Return [x, y] of the center of cell containing provided text 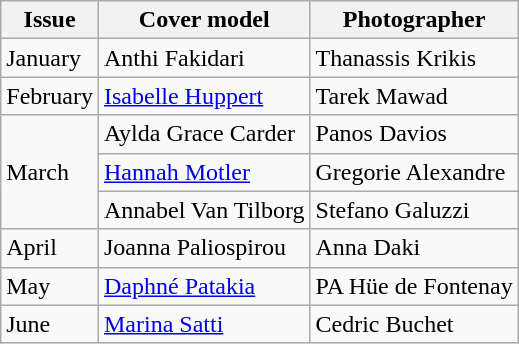
Gregorie Alexandre [414, 172]
Joanna Paliospirou [204, 248]
February [50, 96]
PA Hüe de Fontenay [414, 286]
June [50, 324]
Isabelle Huppert [204, 96]
Daphné Patakia [204, 286]
Annabel Van Tilborg [204, 210]
Cedric Buchet [414, 324]
April [50, 248]
Anna Daki [414, 248]
Marina Satti [204, 324]
Cover model [204, 20]
Hannah Motler [204, 172]
March [50, 172]
May [50, 286]
Aylda Grace Carder [204, 134]
Anthi Fakidari [204, 58]
Issue [50, 20]
Stefano Galuzzi [414, 210]
Thanassis Krikis [414, 58]
Tarek Mawad [414, 96]
January [50, 58]
Photographer [414, 20]
Panos Davios [414, 134]
